Return (x, y) of the center of cell containing provided text 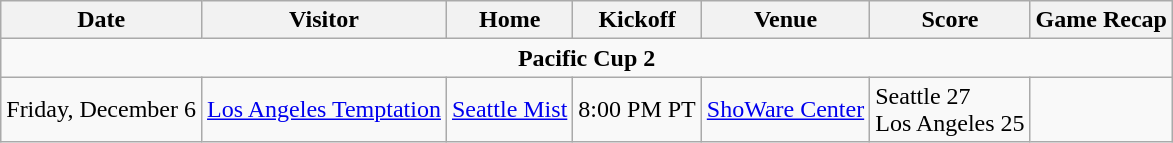
Friday, December 6 (102, 110)
ShoWare Center (785, 110)
Los Angeles Temptation (324, 110)
Home (509, 20)
Game Recap (1101, 20)
Visitor (324, 20)
Score (950, 20)
Seattle 27Los Angeles 25 (950, 110)
Seattle Mist (509, 110)
8:00 PM PT (637, 110)
Pacific Cup 2 (587, 58)
Venue (785, 20)
Kickoff (637, 20)
Date (102, 20)
